Extract the [x, y] coordinate from the center of the cell holding the provided text.  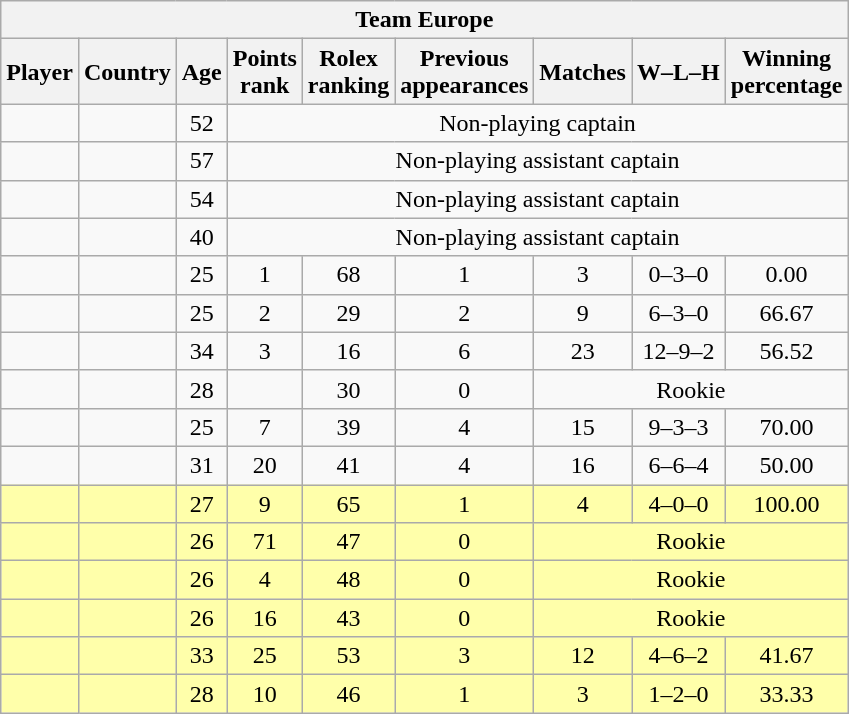
Team Europe [424, 20]
47 [348, 542]
20 [264, 465]
52 [202, 123]
48 [348, 580]
29 [348, 313]
0.00 [786, 275]
31 [202, 465]
Player [40, 72]
100.00 [786, 503]
23 [583, 351]
68 [348, 275]
65 [348, 503]
39 [348, 427]
9–3–3 [679, 427]
46 [348, 694]
7 [264, 427]
43 [348, 618]
40 [202, 237]
56.52 [786, 351]
4–6–2 [679, 656]
4–0–0 [679, 503]
Pointsrank [264, 72]
34 [202, 351]
Previousappearances [464, 72]
15 [583, 427]
0–3–0 [679, 275]
54 [202, 199]
1–2–0 [679, 694]
71 [264, 542]
30 [348, 389]
41.67 [786, 656]
41 [348, 465]
50.00 [786, 465]
Matches [583, 72]
10 [264, 694]
27 [202, 503]
W–L–H [679, 72]
57 [202, 161]
6 [464, 351]
66.67 [786, 313]
Age [202, 72]
12 [583, 656]
33 [202, 656]
12–9–2 [679, 351]
6–6–4 [679, 465]
Non-playing captain [538, 123]
Country [127, 72]
70.00 [786, 427]
53 [348, 656]
Winningpercentage [786, 72]
Rolexranking [348, 72]
6–3–0 [679, 313]
33.33 [786, 694]
